Provide the [X, Y] coordinate of the cell's center where the given text is located.  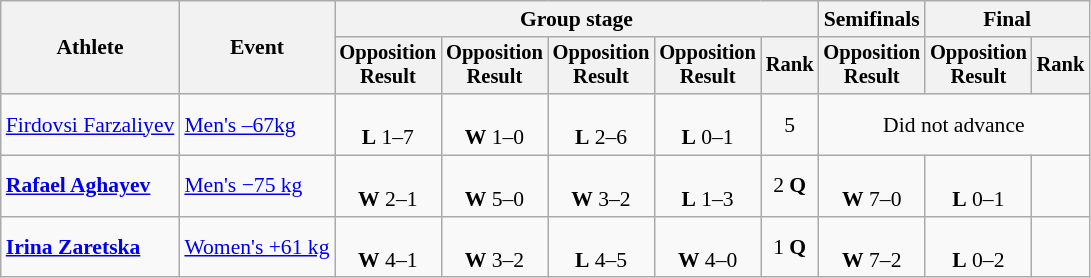
W 5–0 [494, 186]
Event [256, 48]
Men's –67kg [256, 124]
W 2–1 [388, 186]
Semifinals [872, 19]
W 1–0 [494, 124]
L 1–7 [388, 124]
Final [1007, 19]
Women's +61 kg [256, 248]
Rafael Aghayev [90, 186]
W 4–1 [388, 248]
W 7–0 [872, 186]
L 2–6 [602, 124]
Men's −75 kg [256, 186]
1 Q [790, 248]
Group stage [576, 19]
Irina Zaretska [90, 248]
L 0–2 [978, 248]
Athlete [90, 48]
Did not advance [954, 124]
Firdovsi Farzaliyev [90, 124]
W 4–0 [708, 248]
5 [790, 124]
W 7–2 [872, 248]
L 4–5 [602, 248]
L 1–3 [708, 186]
2 Q [790, 186]
